Determine the (x, y) coordinate at the center of the cell enclosing the given text.  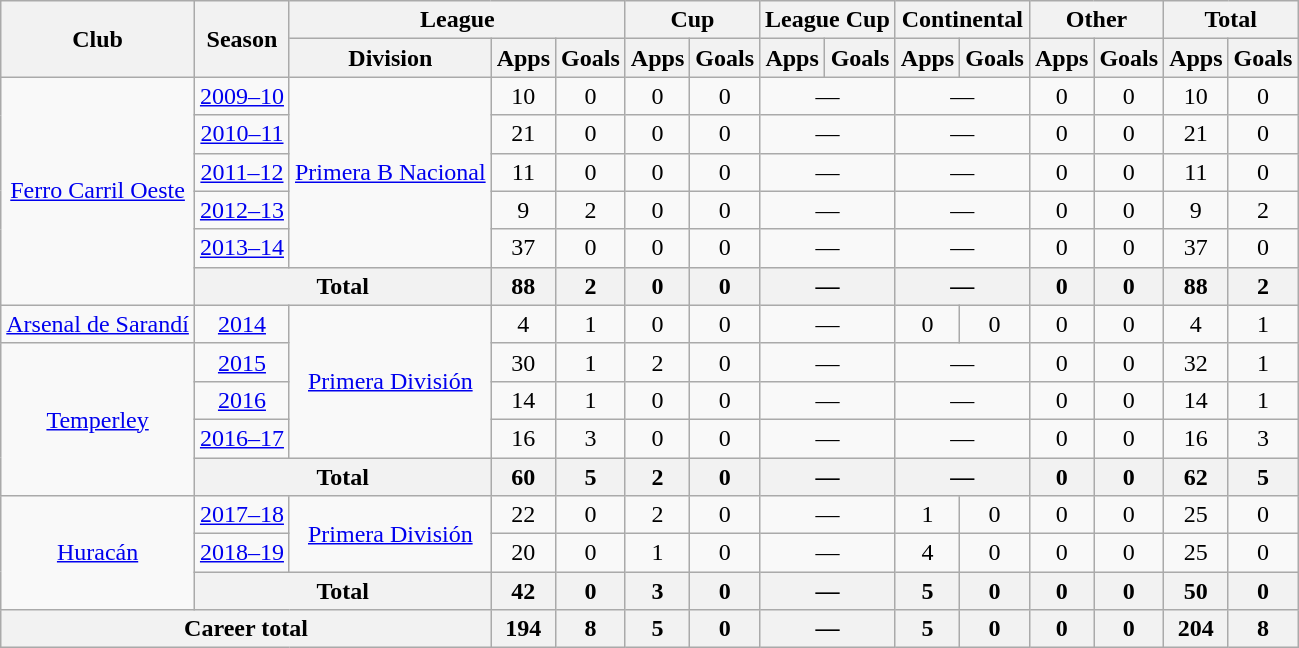
50 (1196, 591)
Huracán (98, 553)
204 (1196, 629)
Arsenal de Sarandí (98, 324)
194 (523, 629)
Club (98, 39)
2015 (242, 362)
Season (242, 39)
2013–14 (242, 248)
42 (523, 591)
Temperley (98, 419)
2016–17 (242, 438)
2017–18 (242, 515)
Career total (246, 629)
2016 (242, 400)
Division (390, 58)
2011–12 (242, 172)
2018–19 (242, 553)
League Cup (828, 20)
2010–11 (242, 134)
Ferro Carril Oeste (98, 191)
62 (1196, 477)
20 (523, 553)
Other (1096, 20)
22 (523, 515)
League (457, 20)
32 (1196, 362)
2014 (242, 324)
Continental (962, 20)
2009–10 (242, 96)
60 (523, 477)
Primera B Nacional (390, 172)
Cup (692, 20)
2012–13 (242, 210)
30 (523, 362)
